Locate the cell with the specified text and output its [X, Y] center coordinate. 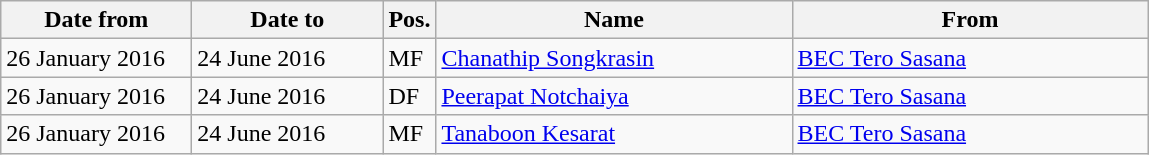
Name [614, 20]
Date from [96, 20]
Date to [288, 20]
Peerapat Notchaiya [614, 96]
DF [410, 96]
Pos. [410, 20]
From [970, 20]
Chanathip Songkrasin [614, 58]
Tanaboon Kesarat [614, 134]
